Return [x, y] of the center of cell containing provided text 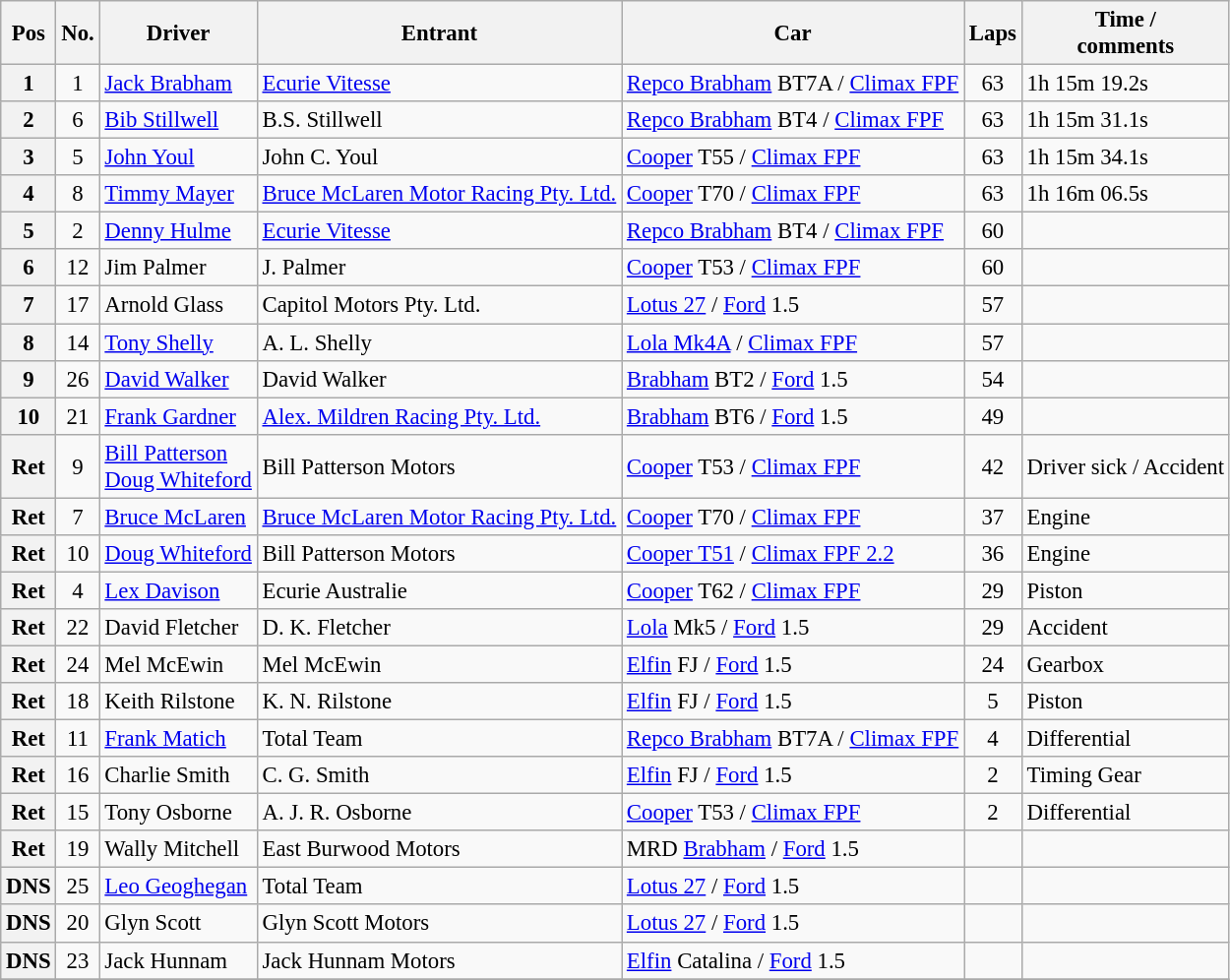
36 [994, 554]
Tony Shelly [178, 342]
Time / comments [1126, 33]
Cooper T51 / Climax FPF 2.2 [793, 554]
Arnold Glass [178, 305]
Tony Osborne [178, 813]
20 [78, 924]
37 [994, 517]
16 [78, 775]
A. J. R. Osborne [439, 813]
B.S. Stillwell [439, 120]
Frank Matich [178, 739]
17 [78, 305]
15 [78, 813]
Bill Patterson Doug Whiteford [178, 466]
12 [78, 269]
1h 15m 31.1s [1126, 120]
Brabham BT6 / Ford 1.5 [793, 416]
Ecurie Australie [439, 590]
25 [78, 887]
Lola Mk5 / Ford 1.5 [793, 628]
East Burwood Motors [439, 849]
49 [994, 416]
Driver [178, 33]
26 [78, 379]
Jim Palmer [178, 269]
Doug Whiteford [178, 554]
Wally Mitchell [178, 849]
Timing Gear [1126, 775]
Timmy Mayer [178, 194]
Lola Mk4A / Climax FPF [793, 342]
Brabham BT2 / Ford 1.5 [793, 379]
22 [78, 628]
11 [78, 739]
Jack Brabham [178, 84]
David Fletcher [178, 628]
No. [78, 33]
1h 15m 34.1s [1126, 157]
42 [994, 466]
21 [78, 416]
Lex Davison [178, 590]
John C. Youl [439, 157]
Glyn Scott [178, 924]
Glyn Scott Motors [439, 924]
Accident [1126, 628]
1h 16m 06.5s [1126, 194]
23 [78, 960]
Bib Stillwell [178, 120]
Leo Geoghegan [178, 887]
54 [994, 379]
Gearbox [1126, 664]
J. Palmer [439, 269]
1h 15m 19.2s [1126, 84]
D. K. Fletcher [439, 628]
Cooper T55 / Climax FPF [793, 157]
Frank Gardner [178, 416]
Cooper T62 / Climax FPF [793, 590]
19 [78, 849]
Laps [994, 33]
A. L. Shelly [439, 342]
Car [793, 33]
K. N. Rilstone [439, 702]
Bruce McLaren [178, 517]
Driver sick / Accident [1126, 466]
Elfin Catalina / Ford 1.5 [793, 960]
14 [78, 342]
C. G. Smith [439, 775]
MRD Brabham / Ford 1.5 [793, 849]
Entrant [439, 33]
Jack Hunnam [178, 960]
Charlie Smith [178, 775]
Keith Rilstone [178, 702]
Alex. Mildren Racing Pty. Ltd. [439, 416]
Denny Hulme [178, 231]
Capitol Motors Pty. Ltd. [439, 305]
Jack Hunnam Motors [439, 960]
18 [78, 702]
Pos [29, 33]
John Youl [178, 157]
3 [29, 157]
